Detect which cell encompasses the target text, then output its [X, Y] center coordinate. 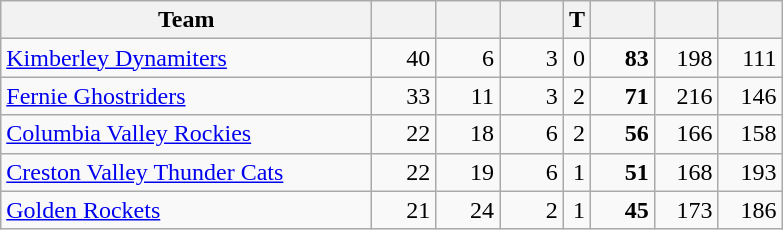
11 [468, 96]
0 [576, 58]
166 [686, 134]
216 [686, 96]
Fernie Ghostriders [186, 96]
168 [686, 172]
193 [750, 172]
Creston Valley Thunder Cats [186, 172]
T [576, 20]
111 [750, 58]
146 [750, 96]
Team [186, 20]
173 [686, 210]
71 [622, 96]
158 [750, 134]
40 [404, 58]
Golden Rockets [186, 210]
56 [622, 134]
Columbia Valley Rockies [186, 134]
Kimberley Dynamiters [186, 58]
21 [404, 210]
198 [686, 58]
19 [468, 172]
51 [622, 172]
24 [468, 210]
45 [622, 210]
186 [750, 210]
18 [468, 134]
33 [404, 96]
83 [622, 58]
